Capture the cell that displays the provided text and extract its [x, y] central coordinate. 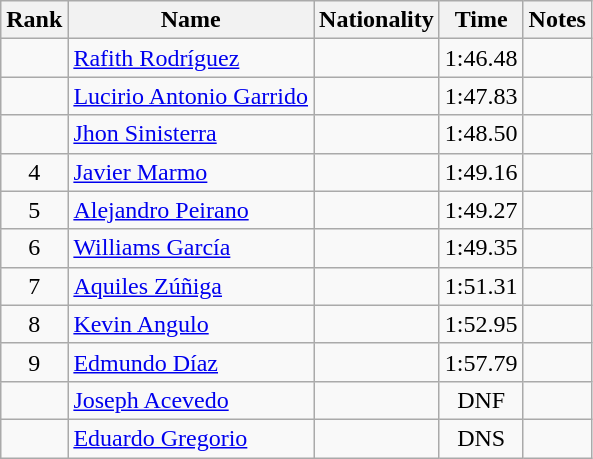
Jhon Sinisterra [191, 134]
Javier Marmo [191, 172]
8 [34, 324]
Kevin Angulo [191, 324]
9 [34, 362]
Joseph Acevedo [191, 400]
DNF [481, 400]
Edmundo Díaz [191, 362]
1:46.48 [481, 58]
Aquiles Zúñiga [191, 286]
Name [191, 20]
1:51.31 [481, 286]
Rank [34, 20]
Notes [557, 20]
1:52.95 [481, 324]
5 [34, 210]
Alejandro Peirano [191, 210]
1:49.35 [481, 248]
Williams García [191, 248]
7 [34, 286]
Rafith Rodríguez [191, 58]
Time [481, 20]
4 [34, 172]
6 [34, 248]
Nationality [377, 20]
Eduardo Gregorio [191, 438]
DNS [481, 438]
1:57.79 [481, 362]
1:49.16 [481, 172]
Lucirio Antonio Garrido [191, 96]
1:48.50 [481, 134]
1:49.27 [481, 210]
1:47.83 [481, 96]
